Pinpoint the cell where the given text exists, returning its [X, Y] midpoint coordinate. 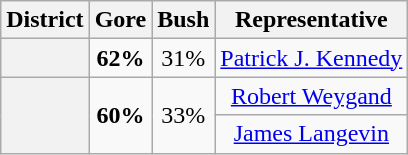
James Langevin [312, 134]
33% [184, 115]
31% [184, 58]
Robert Weygand [312, 96]
Bush [184, 20]
District [45, 20]
Patrick J. Kennedy [312, 58]
60% [120, 115]
Gore [120, 20]
Representative [312, 20]
62% [120, 58]
